Return [X, Y] of the center of cell containing provided text 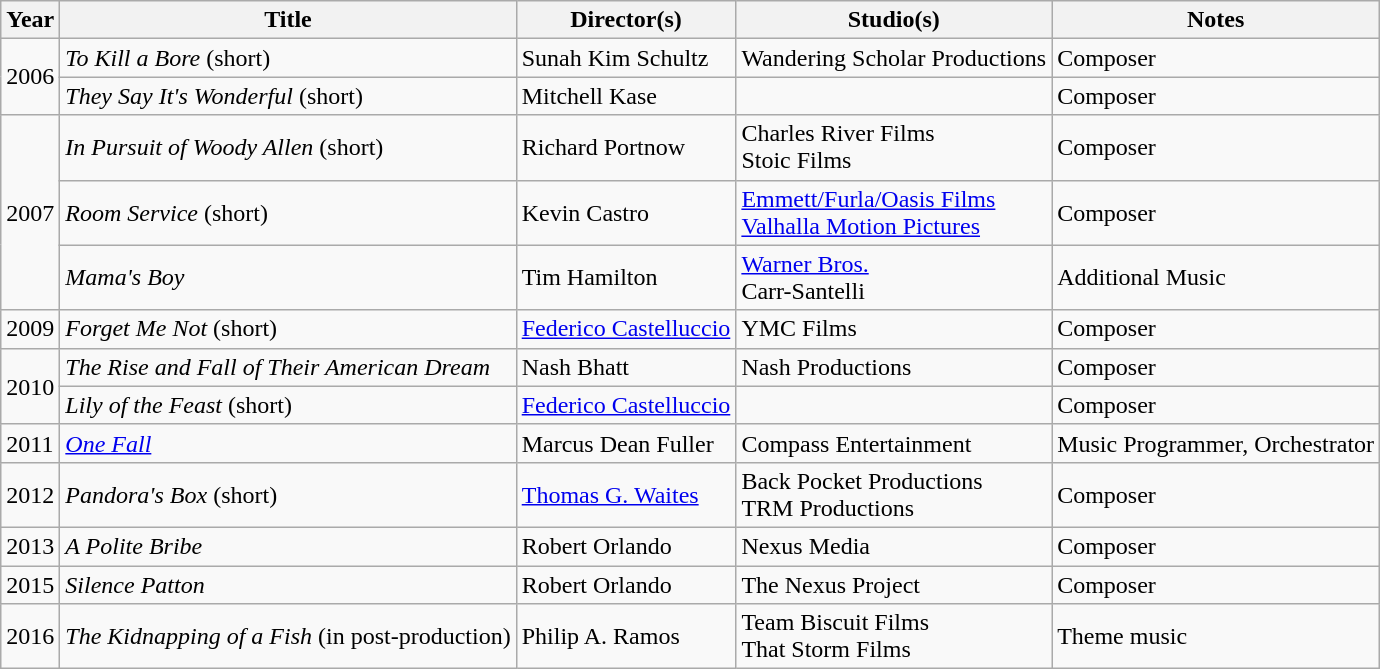
Studio(s) [894, 20]
The Rise and Fall of Their American Dream [288, 367]
Philip A. Ramos [626, 636]
Nash Productions [894, 367]
2013 [30, 546]
2009 [30, 329]
Forget Me Not (short) [288, 329]
Additional Music [1216, 278]
Sunah Kim Schultz [626, 58]
Mitchell Kase [626, 96]
2007 [30, 212]
Lily of the Feast (short) [288, 405]
To Kill a Bore (short) [288, 58]
Mama's Boy [288, 278]
In Pursuit of Woody Allen (short) [288, 148]
Theme music [1216, 636]
YMC Films [894, 329]
Tim Hamilton [626, 278]
Director(s) [626, 20]
Pandora's Box (short) [288, 494]
They Say It's Wonderful (short) [288, 96]
2016 [30, 636]
2006 [30, 77]
Silence Patton [288, 585]
2015 [30, 585]
One Fall [288, 443]
Thomas G. Waites [626, 494]
Compass Entertainment [894, 443]
Warner Bros.Carr-Santelli [894, 278]
Notes [1216, 20]
Richard Portnow [626, 148]
2010 [30, 386]
Back Pocket ProductionsTRM Productions [894, 494]
Nexus Media [894, 546]
Year [30, 20]
Wandering Scholar Productions [894, 58]
Nash Bhatt [626, 367]
The Kidnapping of a Fish (in post-production) [288, 636]
Charles River FilmsStoic Films [894, 148]
Music Programmer, Orchestrator [1216, 443]
Kevin Castro [626, 212]
Team Biscuit FilmsThat Storm Films [894, 636]
Title [288, 20]
2011 [30, 443]
The Nexus Project [894, 585]
Marcus Dean Fuller [626, 443]
2012 [30, 494]
Room Service (short) [288, 212]
Emmett/Furla/Oasis FilmsValhalla Motion Pictures [894, 212]
A Polite Bribe [288, 546]
